Return the (x, y) coordinate for the center point of the cell that contains the specified text.  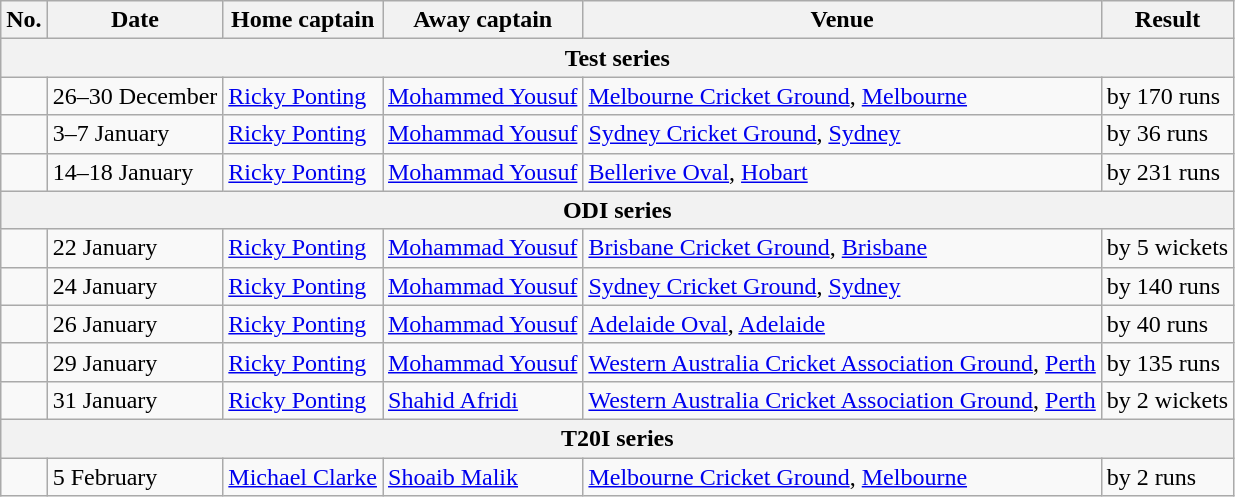
by 2 wickets (1167, 400)
Shahid Afridi (482, 400)
26 January (135, 324)
29 January (135, 362)
Adelaide Oval, Adelaide (842, 324)
Venue (842, 20)
ODI series (618, 210)
26–30 December (135, 96)
Shoaib Malik (482, 477)
by 140 runs (1167, 286)
Bellerive Oval, Hobart (842, 172)
14–18 January (135, 172)
No. (24, 20)
by 5 wickets (1167, 248)
Date (135, 20)
24 January (135, 286)
Away captain (482, 20)
Test series (618, 58)
3–7 January (135, 134)
22 January (135, 248)
31 January (135, 400)
Michael Clarke (303, 477)
Mohammed Yousuf (482, 96)
Home captain (303, 20)
by 36 runs (1167, 134)
T20I series (618, 438)
Result (1167, 20)
by 2 runs (1167, 477)
by 170 runs (1167, 96)
5 February (135, 477)
by 135 runs (1167, 362)
by 40 runs (1167, 324)
Brisbane Cricket Ground, Brisbane (842, 248)
by 231 runs (1167, 172)
